Return [x, y] of the center of cell containing provided text 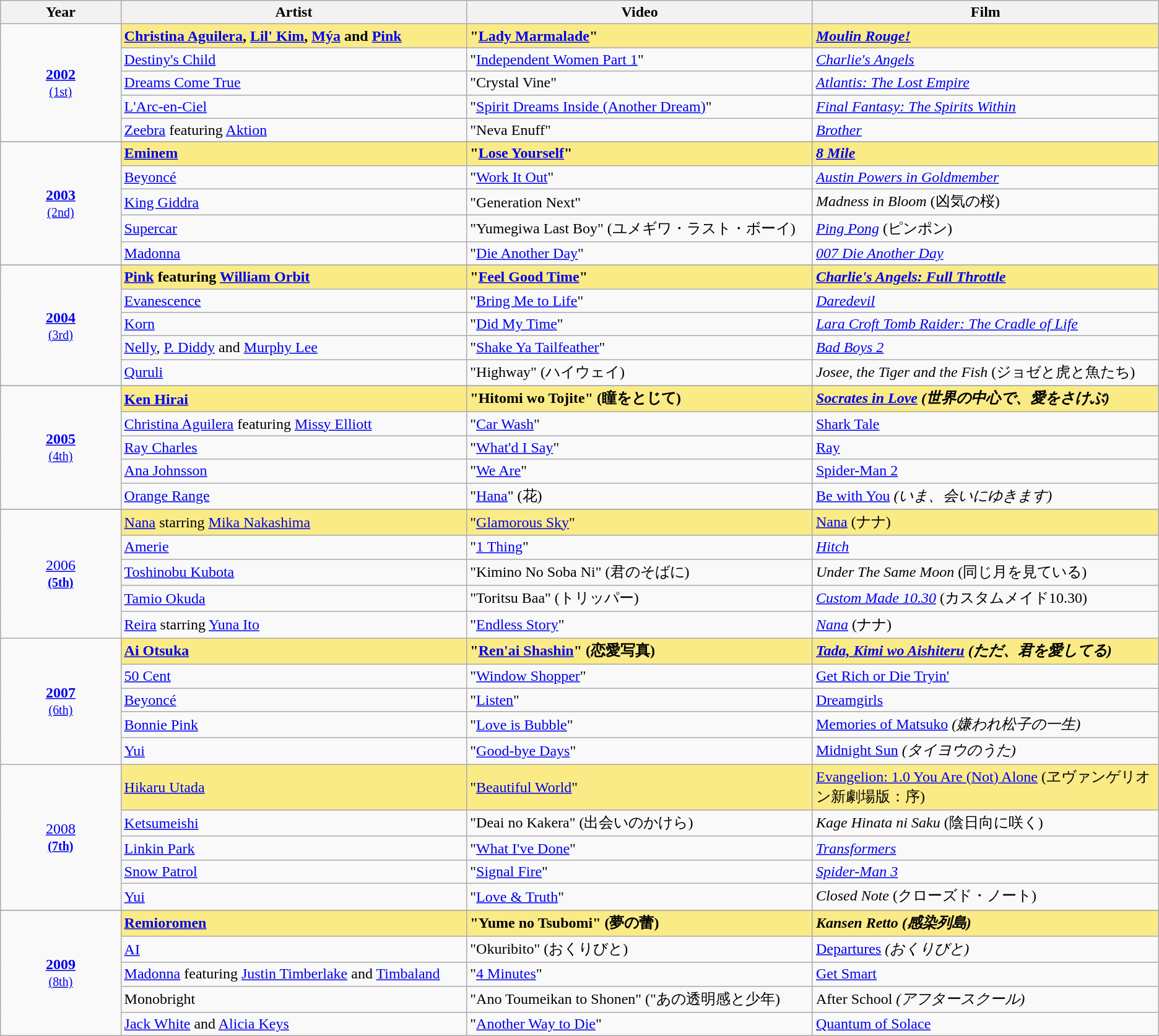
Charlie's Angels [986, 59]
Brother [986, 130]
AI [293, 949]
Pink featuring William Orbit [293, 277]
"Endless Story" [640, 625]
Hitch [986, 547]
Under The Same Moon (同じ月を見ている) [986, 572]
Ken Hirai [293, 399]
"Hitomi wo Tojite" (瞳をとじて) [640, 399]
"Good-bye Days" [640, 751]
"Spirit Dreams Inside (Another Dream)" [640, 106]
Evangelion: 1.0 You Are (Not) Alone (ヱヴァンゲリオン新劇場版：序) [986, 787]
"1 Thing" [640, 547]
Transformers [986, 848]
Nana starring Mika Nakashima [293, 522]
Orange Range [293, 496]
Christina Aguilera featuring Missy Elliott [293, 424]
"Work It Out" [640, 177]
"Glamorous Sky" [640, 522]
Linkin Park [293, 848]
Christina Aguilera, Lil' Kim, Mýa and Pink [293, 36]
50 Cent [293, 676]
"Toritsu Baa" (トリッパー) [640, 599]
"Lady Marmalade" [640, 36]
Ana Johnsson [293, 471]
Closed Note (クローズド・ノート) [986, 896]
2007(6th) [61, 701]
"Deai no Kakera" (出会いのかけら) [640, 823]
2009(8th) [61, 973]
"Signal Fire" [640, 871]
2004(3rd) [61, 326]
Get Rich or Die Tryin' [986, 676]
"Another Way to Die" [640, 1024]
Quruli [293, 373]
Atlantis: The Lost Empire [986, 83]
Dreams Come True [293, 83]
"Generation Next" [640, 202]
Austin Powers in Goldmember [986, 177]
Snow Patrol [293, 871]
Kansen Retto (感染列島) [986, 923]
"Neva Enuff" [640, 130]
Tada, Kimi wo Aishiteru (ただ、君を愛してる) [986, 651]
After School (アフタースクール) [986, 999]
Destiny's Child [293, 59]
Socrates in Love (世界の中心で、愛をさけぶ) [986, 399]
Reira starring Yuna Ito [293, 625]
"Independent Women Part 1" [640, 59]
"Crystal Vine" [640, 83]
"Okuribito" (おくりびと) [640, 949]
"Love & Truth" [640, 896]
Spider-Man 3 [986, 871]
"Beautiful World" [640, 787]
"Ren'ai Shashin" (恋愛写真) [640, 651]
007 Die Another Day [986, 253]
King Giddra [293, 202]
Spider-Man 2 [986, 471]
Nelly, P. Diddy and Murphy Lee [293, 348]
Memories of Matsuko (嫌われ松子の一生) [986, 725]
2002(1st) [61, 83]
Midnight Sun (タイヨウのうた) [986, 751]
Ray Charles [293, 447]
2003(2nd) [61, 203]
Year [61, 12]
"Love is Bubble" [640, 725]
"Die Another Day" [640, 253]
"Window Shopper" [640, 676]
Shark Tale [986, 424]
8 Mile [986, 153]
"Yume no Tsubomi" (夢の蕾) [640, 923]
Video [640, 12]
"What I've Done" [640, 848]
Quantum of Solace [986, 1024]
Bad Boys 2 [986, 348]
Ping Pong (ピンポン) [986, 229]
Dreamgirls [986, 700]
"Hana" (花) [640, 496]
"4 Minutes" [640, 974]
Korn [293, 324]
Supercar [293, 229]
Final Fantasy: The Spirits Within [986, 106]
Bonnie Pink [293, 725]
"Did My Time" [640, 324]
Charlie's Angels: Full Throttle [986, 277]
"We Are" [640, 471]
Evanescence [293, 300]
Hikaru Utada [293, 787]
Remioromen [293, 923]
"Kimino No Soba Ni" (君のそばに) [640, 572]
"Lose Yourself" [640, 153]
Film [986, 12]
Zeebra featuring Aktion [293, 130]
"What'd I Say" [640, 447]
Monobright [293, 999]
2005(4th) [61, 447]
Be with You (いま、会いにゆきます) [986, 496]
2006(5th) [61, 574]
Madonna featuring Justin Timberlake and Timbaland [293, 974]
"Highway" (ハイウェイ) [640, 373]
Madness in Bloom (凶気の桜) [986, 202]
2008(7th) [61, 837]
"Shake Ya Tailfeather" [640, 348]
Tamio Okuda [293, 599]
"Listen" [640, 700]
"Yumegiwa Last Boy" (ユメギワ・ラスト・ボーイ) [640, 229]
Jack White and Alicia Keys [293, 1024]
Get Smart [986, 974]
"Bring Me to Life" [640, 300]
L'Arc-en-Ciel [293, 106]
Moulin Rouge! [986, 36]
Lara Croft Tomb Raider: The Cradle of Life [986, 324]
Eminem [293, 153]
Amerie [293, 547]
Daredevil [986, 300]
"Ano Toumeikan to Shonen" ("あの透明感と少年) [640, 999]
"Feel Good Time" [640, 277]
Departures (おくりびと) [986, 949]
Ketsumeishi [293, 823]
Toshinobu Kubota [293, 572]
Ai Otsuka [293, 651]
Artist [293, 12]
Madonna [293, 253]
Custom Made 10.30 (カスタムメイド10.30) [986, 599]
"Car Wash" [640, 424]
Ray [986, 447]
Josee, the Tiger and the Fish (ジョゼと虎と魚たち) [986, 373]
Kage Hinata ni Saku (陰日向に咲く) [986, 823]
